Output the [X, Y] coordinate of the center of the cell containing the given text.  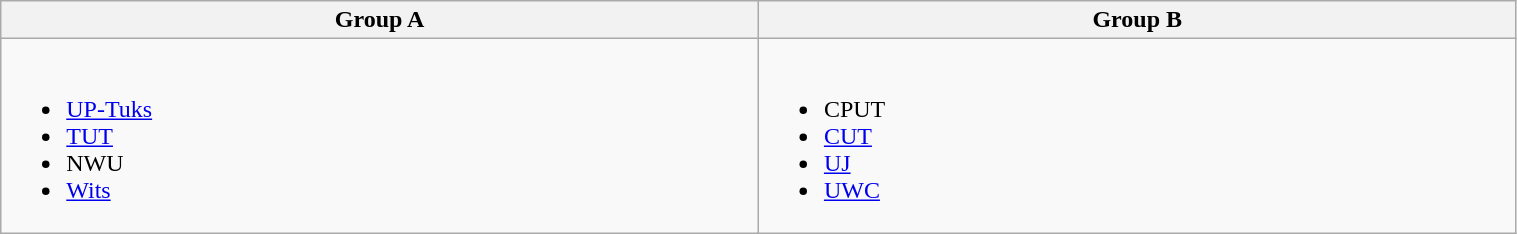
Group A [380, 20]
Group B [1137, 20]
CPUTCUTUJUWC [1137, 136]
UP-TuksTUTNWUWits [380, 136]
